Extract the [x, y] coordinate from the center of the cell holding the provided text.  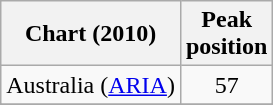
57 [226, 85]
Chart (2010) [91, 34]
Australia (ARIA) [91, 85]
Peakposition [226, 34]
